For the text-containing cell, return its midpoint in (X, Y) coordinate format. 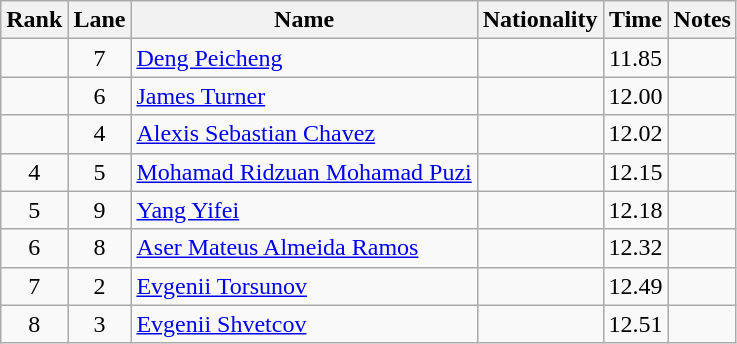
Nationality (540, 20)
Deng Peicheng (304, 58)
11.85 (636, 58)
Rank (34, 20)
12.15 (636, 172)
3 (100, 324)
12.02 (636, 134)
Evgenii Shvetcov (304, 324)
James Turner (304, 96)
Alexis Sebastian Chavez (304, 134)
12.32 (636, 248)
Lane (100, 20)
12.49 (636, 286)
Yang Yifei (304, 210)
Evgenii Torsunov (304, 286)
9 (100, 210)
2 (100, 286)
12.00 (636, 96)
12.51 (636, 324)
Name (304, 20)
12.18 (636, 210)
Notes (702, 20)
Aser Mateus Almeida Ramos (304, 248)
Mohamad Ridzuan Mohamad Puzi (304, 172)
Time (636, 20)
